Scan for the cell matching the given text and deliver its [X, Y] coordinate at center. 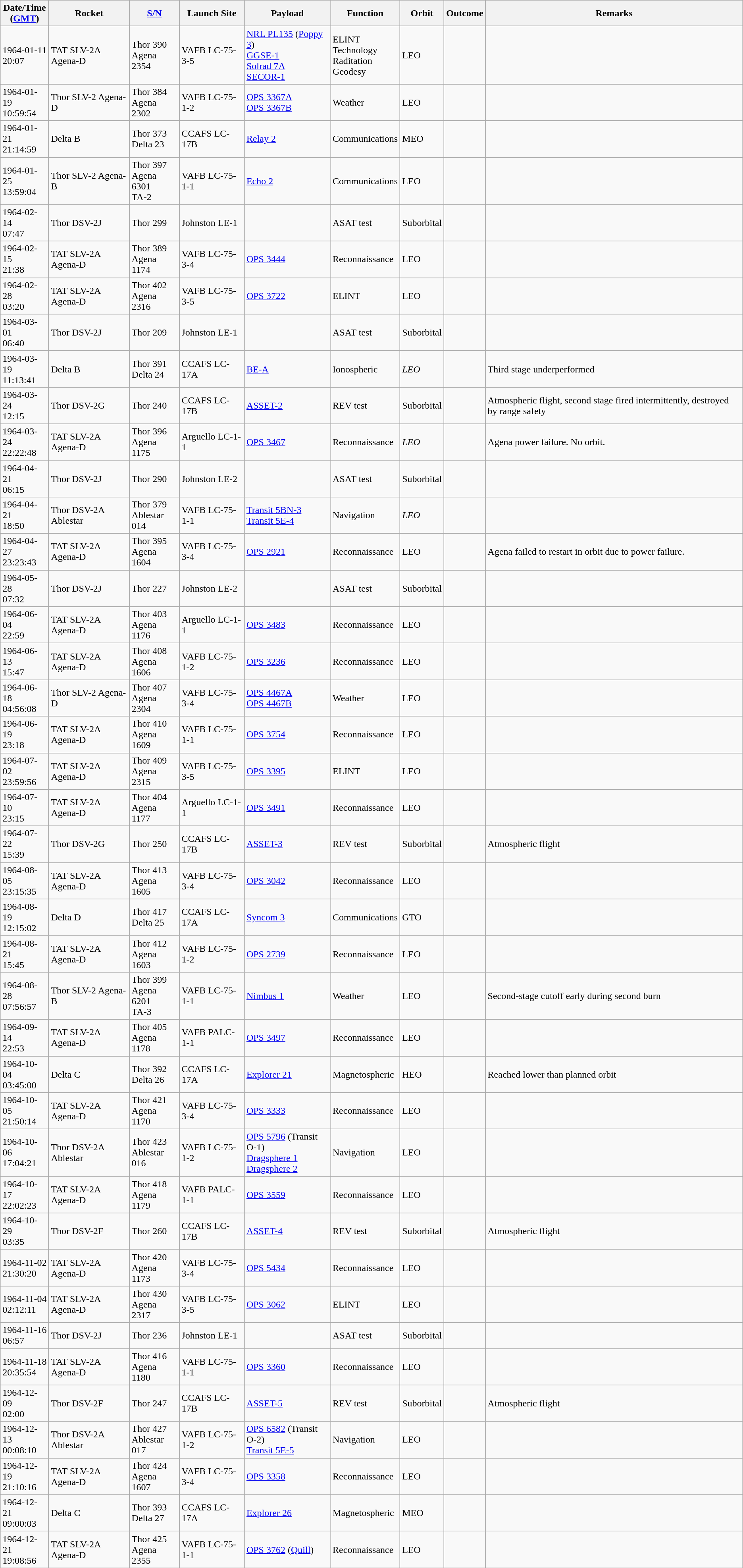
OPS 5434 [287, 1268]
Thor 379Ablestar 014 [154, 515]
1964-01-2121:14:59 [25, 139]
OPS 3444 [287, 259]
Thor 412Agena 1603 [154, 954]
Syncom 3 [287, 917]
Thor 402Agena 2316 [154, 296]
Thor 373Delta 23 [154, 139]
Thor 290 [154, 479]
OPS 3062 [287, 1304]
Thor 250 [154, 844]
Thor 236 [154, 1336]
Thor 420Agena 1173 [154, 1268]
1964-11-0402:12:11 [25, 1304]
OPS 3497 [287, 1038]
1964-08-2115:45 [25, 954]
1964-12-1300:08:10 [25, 1440]
Thor 408Agena 1606 [154, 662]
Rocket [89, 14]
OPS 3467 [287, 442]
Thor 407Agena 2304 [154, 698]
Thor 397Agena 6301TA-2 [154, 181]
1964-06-1804:56:08 [25, 698]
Outcome [465, 14]
Second-stage cutoff early during second burn [614, 996]
Thor 247 [154, 1403]
Thor 395Agena 1604 [154, 552]
OPS 3367AOPS 3367B [287, 102]
Thor 404Agena 1177 [154, 808]
HEO [422, 1074]
1964-09-1422:53 [25, 1038]
OPS 3762 (Quill) [287, 1549]
1964-12-2109:00:03 [25, 1513]
Launch Site [212, 14]
1964-02-1521:38 [25, 259]
1964-06-0422:59 [25, 625]
Thor 418Agena 1179 [154, 1195]
Thor 240 [154, 405]
1964-12-2119:08:56 [25, 1549]
ASSET-2 [287, 405]
Thor 421Agena 1170 [154, 1111]
ASSET-5 [287, 1403]
Thor 405Agena 1178 [154, 1038]
Thor 417Delta 25 [154, 917]
1964-11-0221:30:20 [25, 1268]
Transit 5BN-3Transit 5E-4 [287, 515]
Thor 403Agena 1176 [154, 625]
Thor 409Agena 2315 [154, 771]
Delta D [89, 917]
OPS 3491 [287, 808]
OPS 3360 [287, 1367]
OPS 4467AOPS 4467B [287, 698]
Thor 393Delta 27 [154, 1513]
Orbit [422, 14]
Thor 413Agena 1605 [154, 881]
Atmospheric flight, second stage fired intermittently, destroyed by range safety [614, 405]
1964-06-1923:18 [25, 735]
OPS 3333 [287, 1111]
OPS 6582 (Transit O-2)Transit 5E-5 [287, 1440]
Function [365, 14]
BE-A [287, 369]
1964-10-0617:04:21 [25, 1153]
1964-01-1910:59:54 [25, 102]
Thor 427Ablestar 017 [154, 1440]
1964-06-1315:47 [25, 662]
Third stage underperformed [614, 369]
Thor 410Agena 1609 [154, 735]
Explorer 21 [287, 1074]
Thor 384Agena 2302 [154, 102]
1964-04-2118:50 [25, 515]
Agena power failure. No orbit. [614, 442]
OPS 2921 [287, 552]
Relay 2 [287, 139]
Reached lower than planned orbit [614, 1074]
1964-11-1820:35:54 [25, 1367]
Payload [287, 14]
OPS 3358 [287, 1476]
1964-03-0106:40 [25, 332]
Thor 399Agena 6201TA-3 [154, 996]
Thor 430Agena 2317 [154, 1304]
OPS 3236 [287, 662]
Thor 416Agena 1180 [154, 1367]
OPS 3722 [287, 296]
1964-11-1606:57 [25, 1336]
Agena failed to restart in orbit due to power failure. [614, 552]
OPS 5796 (Transit O-1)Dragsphere 1Dragsphere 2 [287, 1153]
Thor 424Agena 1607 [154, 1476]
Thor 227 [154, 588]
1964-03-2412:15 [25, 405]
Ionospheric [365, 369]
1964-12-0902:00 [25, 1403]
OPS 3559 [287, 1195]
Remarks [614, 14]
ELINTTechnologyRaditationGeodesy [365, 55]
1964-07-1023:15 [25, 808]
1964-02-1407:47 [25, 223]
S/N [154, 14]
OPS 3754 [287, 735]
OPS 3483 [287, 625]
OPS 3042 [287, 881]
Date/Time(GMT) [25, 14]
Thor 260 [154, 1231]
Explorer 26 [287, 1513]
1964-08-0523:15:35 [25, 881]
1964-10-0403:45:00 [25, 1074]
NRL PL135 (Poppy 3)GGSE-1Solrad 7ASECOR-1 [287, 55]
1964-10-2903:35 [25, 1231]
Thor 392Delta 26 [154, 1074]
Thor 391Delta 24 [154, 369]
1964-04-2723:23:43 [25, 552]
1964-08-1912:15:02 [25, 917]
1964-07-0223:59:56 [25, 771]
1964-04-2106:15 [25, 479]
1964-07-2215:39 [25, 844]
1964-03-1911:13:41 [25, 369]
1964-02-2803:20 [25, 296]
1964-01-1120:07 [25, 55]
Thor 209 [154, 332]
Thor 299 [154, 223]
Thor 396Agena 1175 [154, 442]
GTO [422, 917]
1964-01-2513:59:04 [25, 181]
Thor 423Ablestar 016 [154, 1153]
1964-08-2807:56:57 [25, 996]
1964-10-0521:50:14 [25, 1111]
ASSET-4 [287, 1231]
OPS 2739 [287, 954]
Echo 2 [287, 181]
1964-03-2422:22:48 [25, 442]
OPS 3395 [287, 771]
Thor 390Agena 2354 [154, 55]
Thor 425Agena 2355 [154, 1549]
Thor 389Agena 1174 [154, 259]
1964-05-2807:32 [25, 588]
1964-12-1921:10:16 [25, 1476]
ASSET-3 [287, 844]
1964-10-1722:02:23 [25, 1195]
Nimbus 1 [287, 996]
